From the cell containing the given text, extract its center point as (x, y) coordinate. 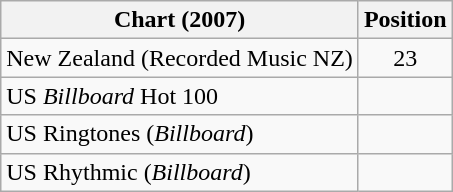
New Zealand (Recorded Music NZ) (180, 58)
23 (405, 58)
Chart (2007) (180, 20)
US Billboard Hot 100 (180, 96)
Position (405, 20)
US Ringtones (Billboard) (180, 134)
US Rhythmic (Billboard) (180, 172)
